For the text-containing cell, return its midpoint in (X, Y) coordinate format. 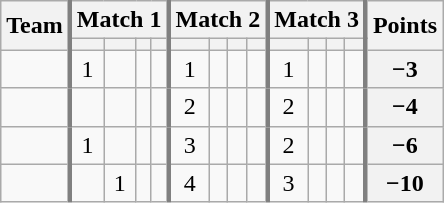
Match 3 (316, 20)
−10 (404, 183)
−4 (404, 107)
−6 (404, 145)
4 (188, 183)
−3 (404, 69)
Match 2 (218, 20)
Match 1 (120, 20)
Points (404, 26)
Team (36, 26)
